Scan for the cell matching the given text and deliver its (X, Y) coordinate at center. 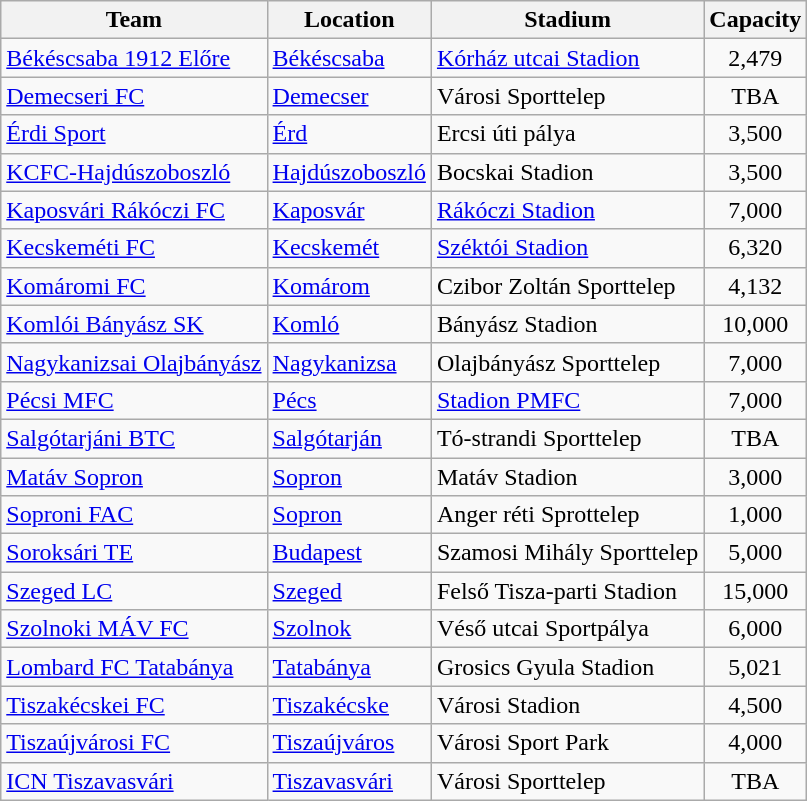
Nagykanizsai Olajbányász (134, 362)
Felső Tisza-parti Stadion (567, 591)
5,021 (756, 667)
KCFC-Hajdúszoboszló (134, 172)
Komárom (349, 286)
Team (134, 20)
4,500 (756, 705)
Békéscsaba 1912 Előre (134, 58)
Grosics Gyula Stadion (567, 667)
Kecskemét (349, 248)
Szolnoki MÁV FC (134, 629)
Stadion PMFC (567, 400)
4,000 (756, 743)
Pécs (349, 400)
Tó-strandi Sporttelep (567, 438)
Soproni FAC (134, 515)
Békéscsaba (349, 58)
Czibor Zoltán Sporttelep (567, 286)
Ercsi úti pálya (567, 134)
Szolnok (349, 629)
Kaposvár (349, 210)
4,132 (756, 286)
Bocskai Stadion (567, 172)
Tiszakécske (349, 705)
Kecskeméti FC (134, 248)
2,479 (756, 58)
Városi Sport Park (567, 743)
Tiszaújváros (349, 743)
Matáv Sopron (134, 477)
Kórház utcai Stadion (567, 58)
Széktói Stadion (567, 248)
Matáv Stadion (567, 477)
15,000 (756, 591)
Tiszaújvárosi FC (134, 743)
Érdi Sport (134, 134)
Érd (349, 134)
Városi Stadion (567, 705)
Salgótarjáni BTC (134, 438)
Szeged (349, 591)
6,000 (756, 629)
Location (349, 20)
Olajbányász Sporttelep (567, 362)
Soroksári TE (134, 553)
Stadium (567, 20)
Demecser (349, 96)
Hajdúszoboszló (349, 172)
10,000 (756, 324)
Budapest (349, 553)
Bányász Stadion (567, 324)
Szeged LC (134, 591)
Salgótarján (349, 438)
Pécsi MFC (134, 400)
Tiszakécskei FC (134, 705)
Komlói Bányász SK (134, 324)
Véső utcai Sportpálya (567, 629)
Lombard FC Tatabánya (134, 667)
Rákóczi Stadion (567, 210)
Komáromi FC (134, 286)
Szamosi Mihály Sporttelep (567, 553)
Komló (349, 324)
Capacity (756, 20)
Tiszavasvári (349, 781)
3,000 (756, 477)
Kaposvári Rákóczi FC (134, 210)
Tatabánya (349, 667)
Demecseri FC (134, 96)
6,320 (756, 248)
1,000 (756, 515)
Anger réti Sprottelep (567, 515)
5,000 (756, 553)
ICN Tiszavasvári (134, 781)
Nagykanizsa (349, 362)
